For the text-containing cell, return its midpoint in [x, y] coordinate format. 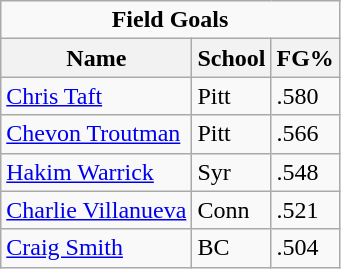
Hakim Warrick [96, 172]
FG% [305, 58]
.580 [305, 96]
Syr [232, 172]
.566 [305, 134]
Name [96, 58]
Conn [232, 210]
School [232, 58]
.521 [305, 210]
Chris Taft [96, 96]
Chevon Troutman [96, 134]
Charlie Villanueva [96, 210]
Craig Smith [96, 248]
BC [232, 248]
Field Goals [170, 20]
.504 [305, 248]
.548 [305, 172]
